Output the [x, y] coordinate of the center of the cell containing the given text.  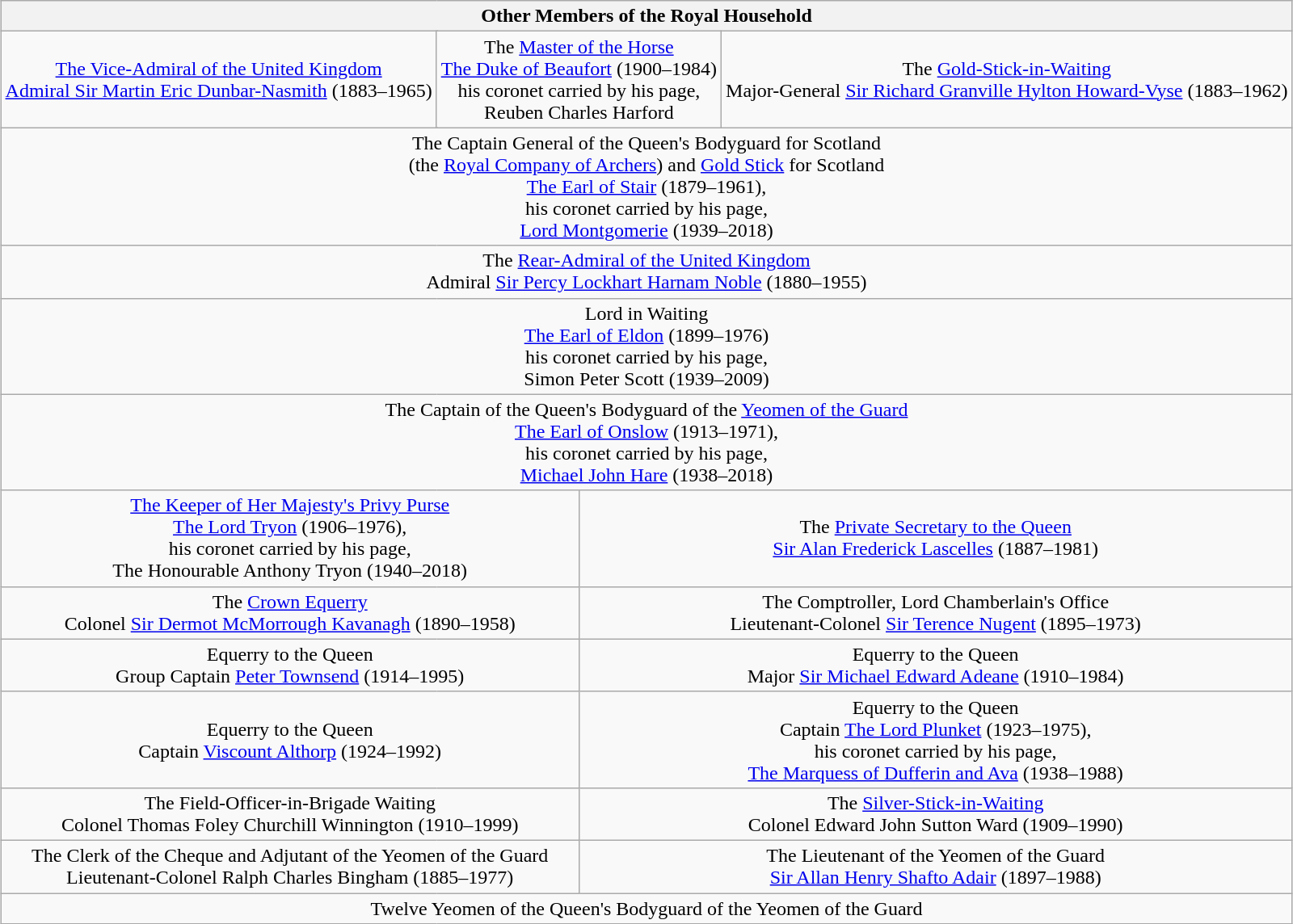
The Lieutenant of the Yeomen of the GuardSir Allan Henry Shafto Adair (1897–1988) [936, 866]
The Crown EquerryColonel Sir Dermot McMorrough Kavanagh (1890–1958) [289, 612]
Equerry to the QueenCaptain The Lord Plunket (1923–1975),his coronet carried by his page,The Marquess of Dufferin and Ava (1938–1988) [936, 740]
Equerry to the QueenGroup Captain Peter Townsend (1914–1995) [289, 666]
The Keeper of Her Majesty's Privy PurseThe Lord Tryon (1906–1976),his coronet carried by his page,The Honourable Anthony Tryon (1940–2018) [289, 538]
The Silver-Stick-in-WaitingColonel Edward John Sutton Ward (1909–1990) [936, 814]
The Private Secretary to the QueenSir Alan Frederick Lascelles (1887–1981) [936, 538]
The Rear-Admiral of the United KingdomAdmiral Sir Percy Lockhart Harnam Noble (1880–1955) [646, 271]
The Field-Officer-in-Brigade WaitingColonel Thomas Foley Churchill Winnington (1910–1999) [289, 814]
Lord in WaitingThe Earl of Eldon (1899–1976)his coronet carried by his page,Simon Peter Scott (1939–2009) [646, 346]
Equerry to the QueenMajor Sir Michael Edward Adeane (1910–1984) [936, 666]
The Vice-Admiral of the United KingdomAdmiral Sir Martin Eric Dunbar-Nasmith (1883–1965) [218, 79]
The Gold-Stick-in-WaitingMajor-General Sir Richard Granville Hylton Howard-Vyse (1883–1962) [1007, 79]
The Master of the HorseThe Duke of Beaufort (1900–1984)his coronet carried by his page,Reuben Charles Harford [579, 79]
The Comptroller, Lord Chamberlain's OfficeLieutenant-Colonel Sir Terence Nugent (1895–1973) [936, 612]
The Clerk of the Cheque and Adjutant of the Yeomen of the GuardLieutenant-Colonel Ralph Charles Bingham (1885–1977) [289, 866]
Other Members of the Royal Household [646, 16]
Twelve Yeomen of the Queen's Bodyguard of the Yeomen of the Guard [646, 909]
Equerry to the QueenCaptain Viscount Althorp (1924–1992) [289, 740]
